Determine the (X, Y) coordinate at the center of the cell enclosing the given text.  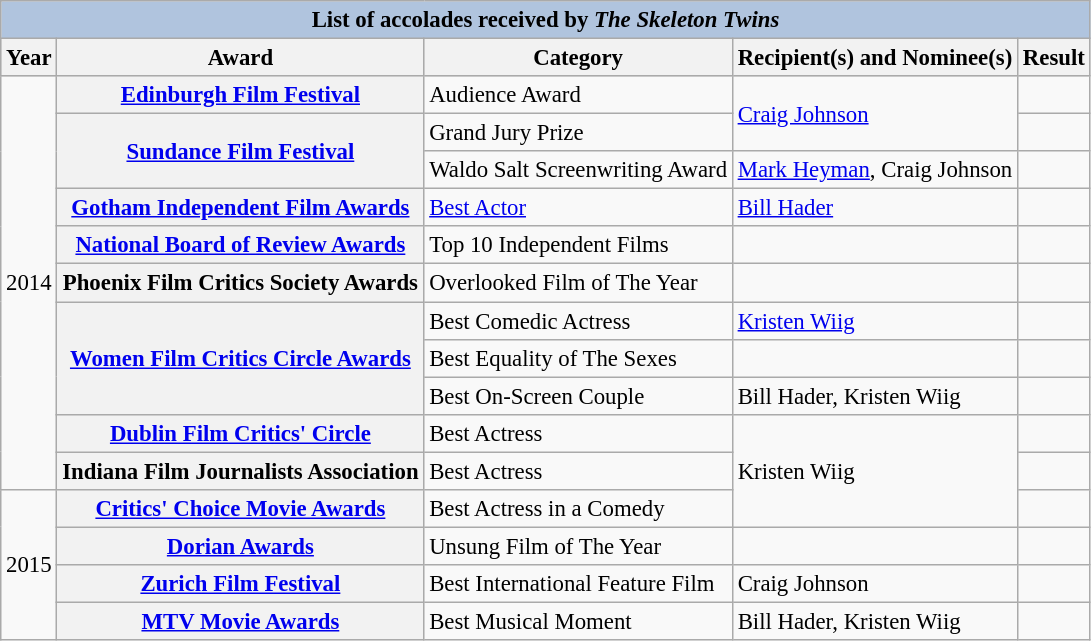
Recipient(s) and Nominee(s) (874, 58)
Indiana Film Journalists Association (240, 471)
Unsung Film of The Year (578, 546)
Sundance Film Festival (240, 152)
List of accolades received by The Skeleton Twins (546, 20)
National Board of Review Awards (240, 245)
Category (578, 58)
Result (1054, 58)
2014 (29, 283)
Women Film Critics Circle Awards (240, 358)
Best On-Screen Couple (578, 396)
Dublin Film Critics' Circle (240, 433)
Best Actress in a Comedy (578, 509)
Top 10 Independent Films (578, 245)
Waldo Salt Screenwriting Award (578, 170)
Overlooked Film of The Year (578, 283)
Mark Heyman, Craig Johnson (874, 170)
Grand Jury Prize (578, 133)
Phoenix Film Critics Society Awards (240, 283)
2015 (29, 565)
Award (240, 58)
Best Equality of The Sexes (578, 358)
Best Comedic Actress (578, 321)
MTV Movie Awards (240, 621)
Audience Award (578, 95)
Bill Hader (874, 208)
Best Actor (578, 208)
Zurich Film Festival (240, 584)
Best International Feature Film (578, 584)
Critics' Choice Movie Awards (240, 509)
Edinburgh Film Festival (240, 95)
Year (29, 58)
Dorian Awards (240, 546)
Best Musical Moment (578, 621)
Gotham Independent Film Awards (240, 208)
